Identify which cell holds the provided text, then report its [x, y] central coordinate. 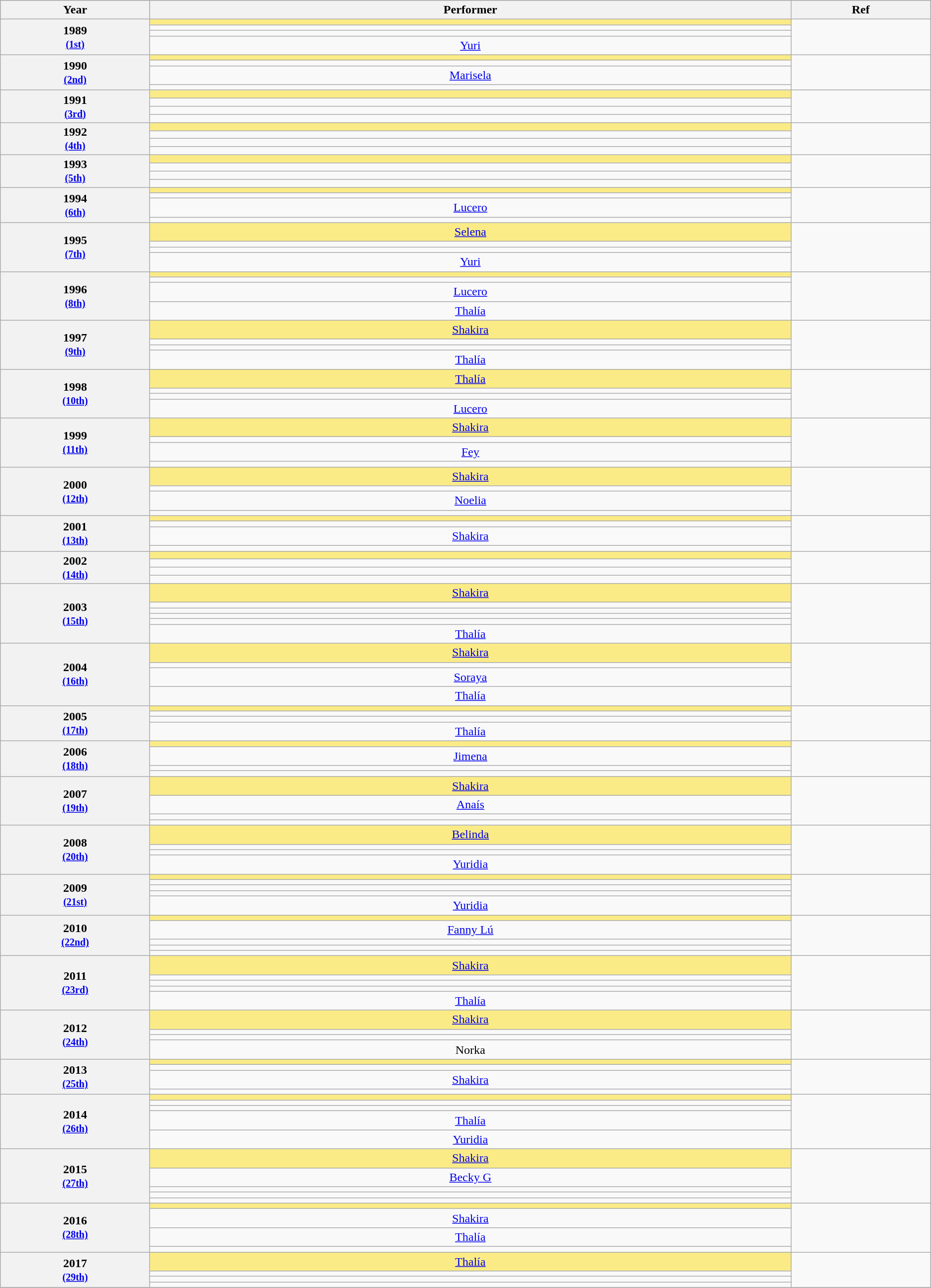
Becky G [470, 1177]
2010 (22nd) [76, 935]
2017 (29th) [76, 1270]
2011 (23rd) [76, 983]
Noelia [470, 501]
1991 (3rd) [76, 106]
1992 (4th) [76, 138]
Year [76, 10]
Norka [470, 1049]
1999 (11th) [76, 442]
1990 (2nd) [76, 73]
2008 (20th) [76, 850]
Fanny Lú [470, 930]
Belinda [470, 835]
2013 (25th) [76, 1077]
2016 (28th) [76, 1227]
1989 (1st) [76, 37]
1998 (10th) [76, 393]
2003 (15th) [76, 613]
2005 (17th) [76, 723]
1994 (6th) [76, 205]
1993 (5th) [76, 171]
2004 (16th) [76, 674]
Performer [470, 10]
1997 (9th) [76, 344]
Jimena [470, 756]
Fey [470, 452]
2006 (18th) [76, 759]
2015 (27th) [76, 1176]
2001 (13th) [76, 533]
2014 (26th) [76, 1121]
1996 (8th) [76, 296]
Anaís [470, 805]
Marisela [470, 75]
2002 (14th) [76, 567]
2012 (24th) [76, 1034]
1995 (7th) [76, 247]
2007 (19th) [76, 801]
2000 (12th) [76, 491]
Selena [470, 232]
Soraya [470, 677]
Ref [860, 10]
2009 (21st) [76, 894]
